Provide the [X, Y] coordinate of the cell's center where the given text is located.  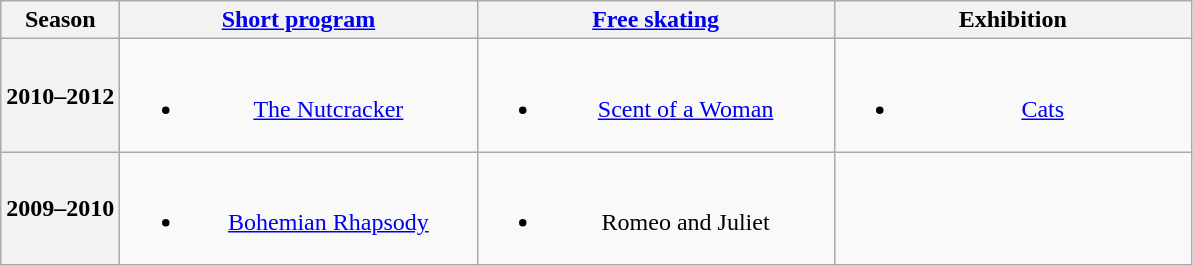
Romeo and Juliet [656, 208]
Exhibition [1012, 20]
Scent of a Woman [656, 96]
2009–2010 [60, 208]
Cats [1012, 96]
Short program [298, 20]
2010–2012 [60, 96]
Free skating [656, 20]
Season [60, 20]
Bohemian Rhapsody [298, 208]
The Nutcracker [298, 96]
